Detect which cell encompasses the target text, then output its [X, Y] center coordinate. 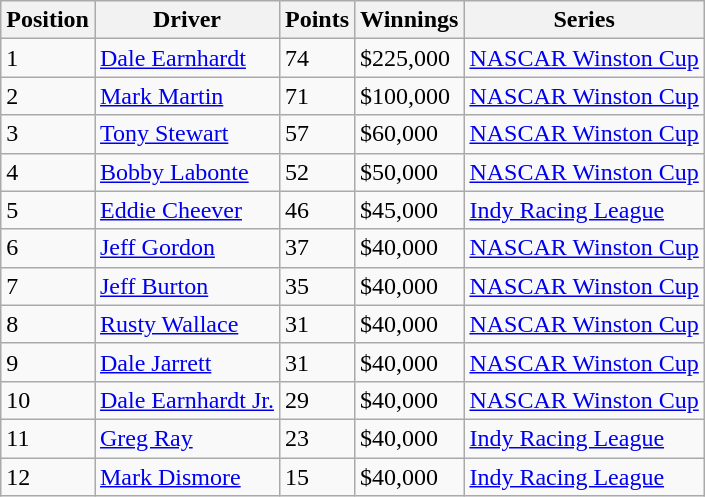
Mark Dismore [186, 477]
$50,000 [410, 172]
Jeff Gordon [186, 248]
37 [316, 248]
29 [316, 400]
Driver [186, 20]
$100,000 [410, 96]
Eddie Cheever [186, 210]
6 [48, 248]
35 [316, 286]
7 [48, 286]
$45,000 [410, 210]
Bobby Labonte [186, 172]
Position [48, 20]
9 [48, 362]
15 [316, 477]
Tony Stewart [186, 134]
Points [316, 20]
5 [48, 210]
12 [48, 477]
Mark Martin [186, 96]
10 [48, 400]
2 [48, 96]
23 [316, 438]
Dale Jarrett [186, 362]
52 [316, 172]
$225,000 [410, 58]
74 [316, 58]
57 [316, 134]
3 [48, 134]
Dale Earnhardt [186, 58]
Rusty Wallace [186, 324]
1 [48, 58]
Series [584, 20]
$60,000 [410, 134]
46 [316, 210]
8 [48, 324]
Winnings [410, 20]
71 [316, 96]
11 [48, 438]
Jeff Burton [186, 286]
4 [48, 172]
Dale Earnhardt Jr. [186, 400]
Greg Ray [186, 438]
